Provide the (x, y) coordinate of the cell's center where the given text is located.  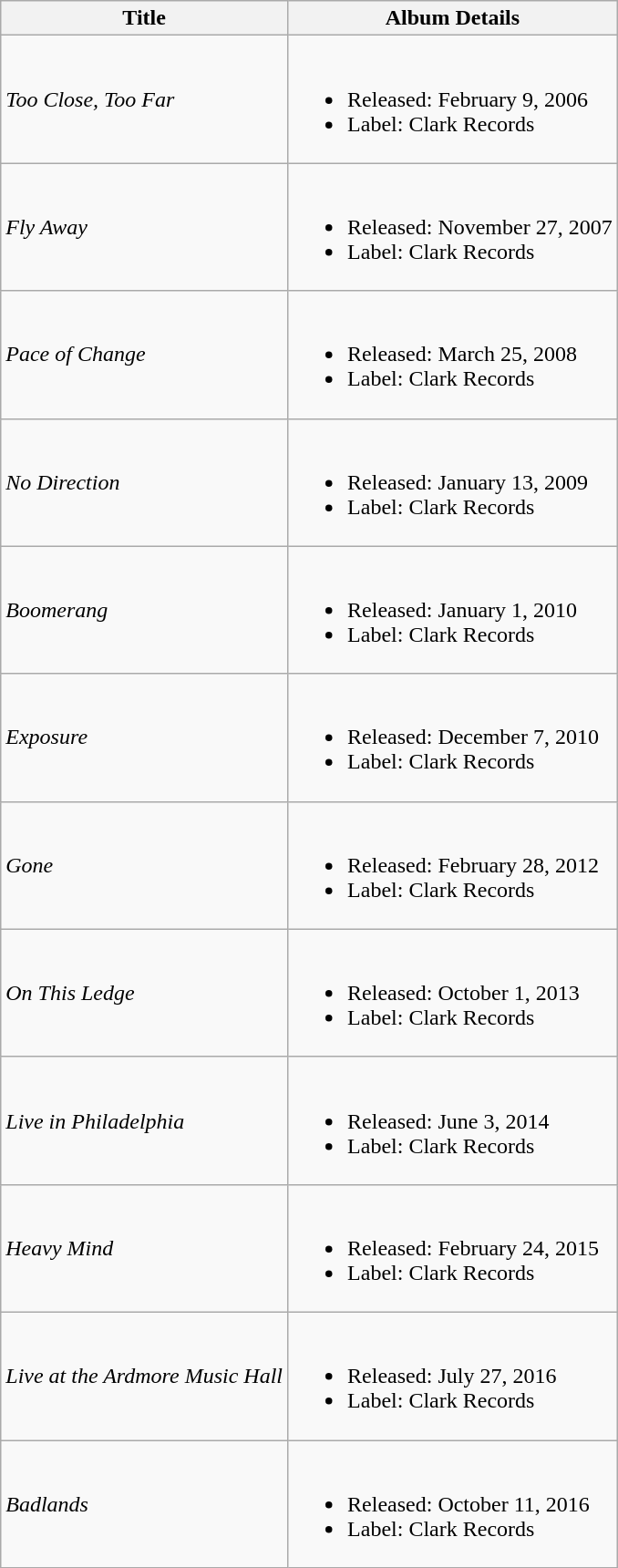
Pace of Change (144, 355)
Released: March 25, 2008Label: Clark Records (453, 355)
Released: October 1, 2013Label: Clark Records (453, 993)
Released: November 27, 2007Label: Clark Records (453, 227)
Released: January 13, 2009Label: Clark Records (453, 482)
Fly Away (144, 227)
Released: February 24, 2015Label: Clark Records (453, 1248)
Released: June 3, 2014Label: Clark Records (453, 1120)
Exposure (144, 738)
Gone (144, 865)
Boomerang (144, 610)
Released: February 28, 2012Label: Clark Records (453, 865)
Released: December 7, 2010Label: Clark Records (453, 738)
Too Close, Too Far (144, 99)
No Direction (144, 482)
Released: February 9, 2006Label: Clark Records (453, 99)
Title (144, 18)
Album Details (453, 18)
Live at the Ardmore Music Hall (144, 1376)
Released: October 11, 2016Label: Clark Records (453, 1504)
Released: January 1, 2010Label: Clark Records (453, 610)
Released: July 27, 2016Label: Clark Records (453, 1376)
On This Ledge (144, 993)
Live in Philadelphia (144, 1120)
Badlands (144, 1504)
Heavy Mind (144, 1248)
